From the cell containing the given text, extract its center point as [X, Y] coordinate. 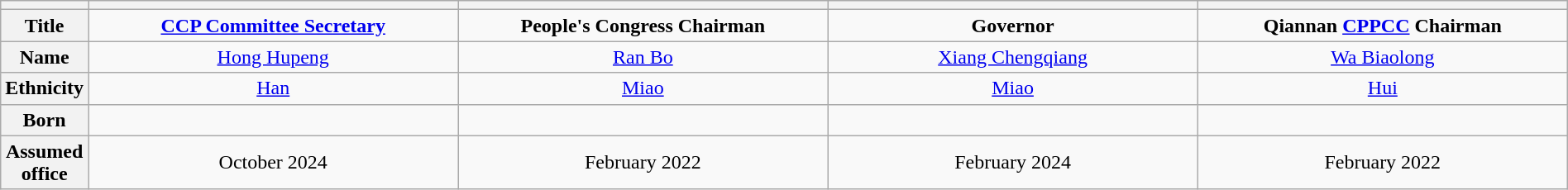
Han [273, 88]
October 2024 [273, 162]
CCP Committee Secretary [273, 26]
Born [45, 120]
Hui [1383, 88]
Ethnicity [45, 88]
February 2024 [1013, 162]
People's Congress Chairman [643, 26]
Hong Hupeng [273, 57]
Name [45, 57]
Wa Biaolong [1383, 57]
Qiannan CPPCC Chairman [1383, 26]
Title [45, 26]
Assumed office [45, 162]
Xiang Chengqiang [1013, 57]
Governor [1013, 26]
Ran Bo [643, 57]
